Return [x, y] of the center of cell containing provided text 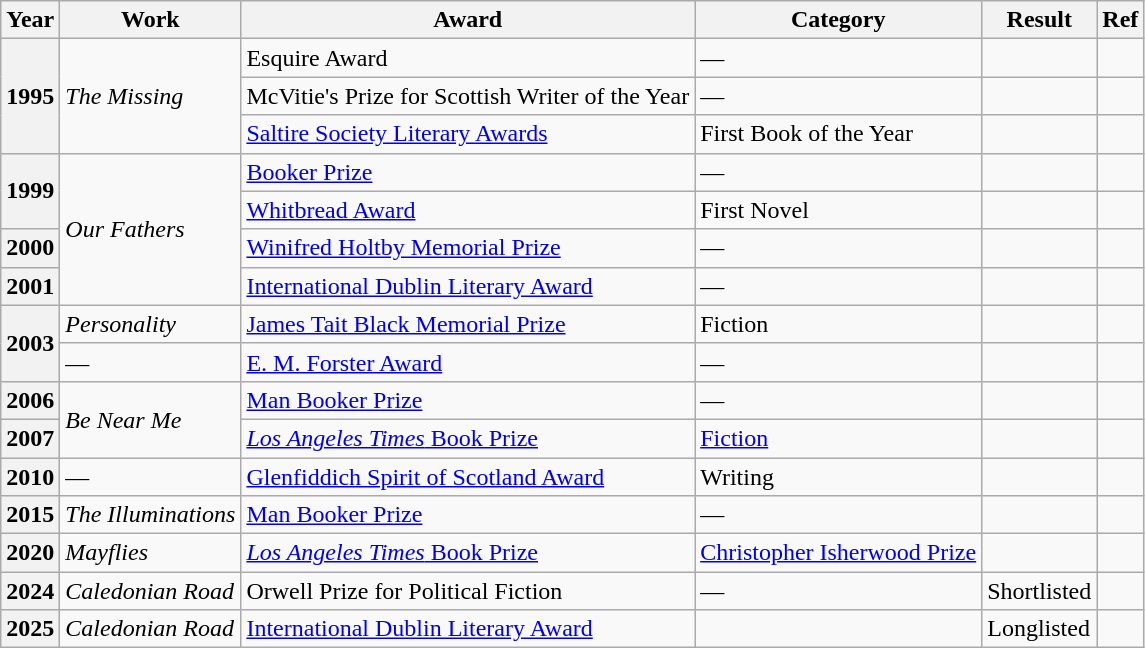
Esquire Award [468, 58]
First Book of the Year [838, 134]
Orwell Prize for Political Fiction [468, 591]
2015 [30, 515]
2006 [30, 400]
2024 [30, 591]
McVitie's Prize for Scottish Writer of the Year [468, 96]
Be Near Me [150, 419]
2003 [30, 343]
2020 [30, 553]
Our Fathers [150, 229]
Year [30, 20]
2010 [30, 477]
Work [150, 20]
Category [838, 20]
Award [468, 20]
Longlisted [1040, 629]
1995 [30, 96]
Saltire Society Literary Awards [468, 134]
Writing [838, 477]
James Tait Black Memorial Prize [468, 324]
E. M. Forster Award [468, 362]
Personality [150, 324]
1999 [30, 191]
Result [1040, 20]
First Novel [838, 210]
The Missing [150, 96]
2001 [30, 286]
The Illuminations [150, 515]
2007 [30, 438]
2000 [30, 248]
Ref [1120, 20]
Whitbread Award [468, 210]
Glenfiddich Spirit of Scotland Award [468, 477]
Winifred Holtby Memorial Prize [468, 248]
Booker Prize [468, 172]
2025 [30, 629]
Christopher Isherwood Prize [838, 553]
Shortlisted [1040, 591]
Mayflies [150, 553]
